Output the (X, Y) coordinate of the center of the cell containing the given text.  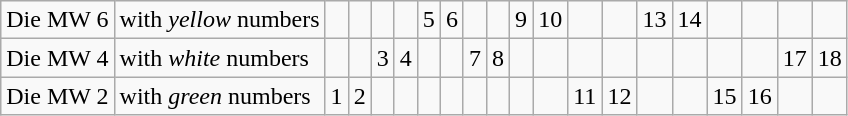
18 (830, 58)
1 (336, 96)
with yellow numbers (220, 20)
5 (428, 20)
Die MW 4 (58, 58)
14 (690, 20)
Die MW 6 (58, 20)
12 (620, 96)
16 (760, 96)
8 (498, 58)
with white numbers (220, 58)
9 (522, 20)
17 (794, 58)
7 (474, 58)
3 (382, 58)
6 (452, 20)
4 (406, 58)
10 (550, 20)
2 (360, 96)
15 (724, 96)
13 (654, 20)
Die MW 2 (58, 96)
11 (585, 96)
with green numbers (220, 96)
